Output the (X, Y) coordinate of the center of the cell containing the given text.  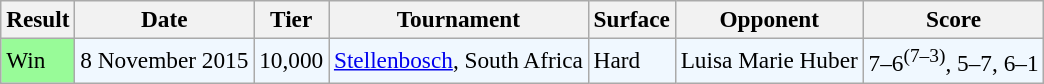
Score (954, 19)
Surface (632, 19)
Result (38, 19)
Hard (632, 60)
Date (164, 19)
Opponent (769, 19)
8 November 2015 (164, 60)
Win (38, 60)
Tournament (459, 19)
Stellenbosch, South Africa (459, 60)
7–6(7–3), 5–7, 6–1 (954, 60)
Tier (292, 19)
Luisa Marie Huber (769, 60)
10,000 (292, 60)
